From the cell containing the given text, extract its center point as (x, y) coordinate. 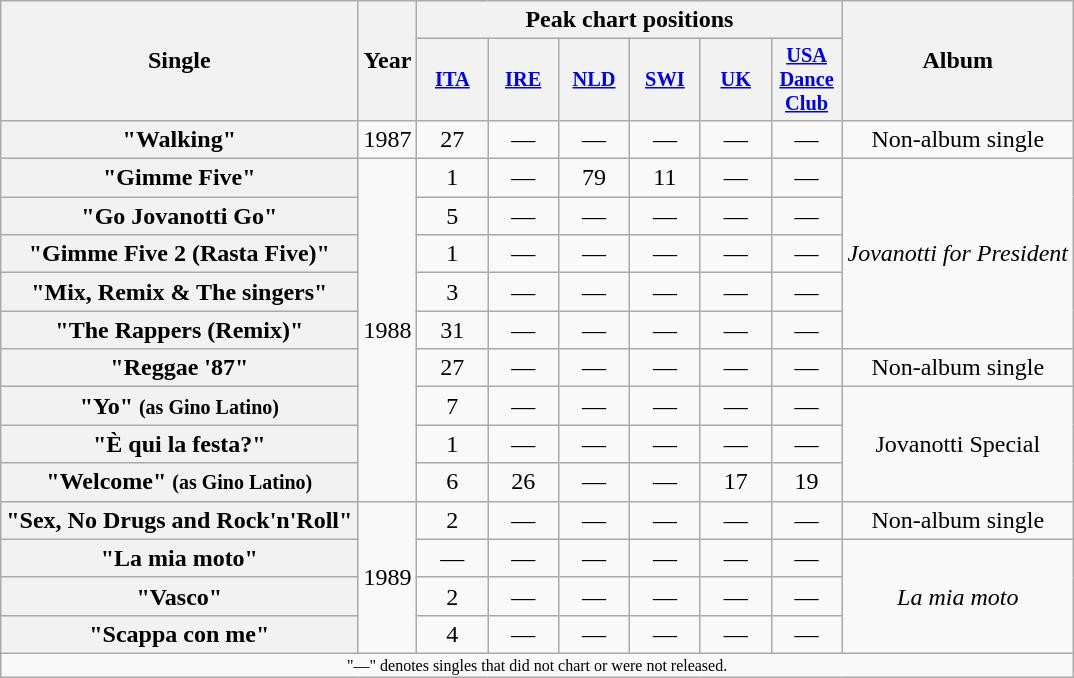
"La mia moto" (180, 558)
"Walking" (180, 139)
1988 (388, 330)
"—" denotes singles that did not chart or were not released. (538, 665)
"The Rappers (Remix)" (180, 330)
Jovanotti for President (958, 254)
"Sex, No Drugs and Rock'n'Roll" (180, 520)
"Mix, Remix & The singers" (180, 292)
ITA (452, 80)
1987 (388, 139)
5 (452, 216)
Peak chart positions (630, 20)
1989 (388, 577)
"Gimme Five" (180, 178)
26 (524, 482)
Jovanotti Special (958, 444)
"Scappa con me" (180, 634)
Year (388, 61)
"Gimme Five 2 (Rasta Five)" (180, 254)
11 (664, 178)
IRE (524, 80)
"Reggae '87" (180, 368)
"Vasco" (180, 596)
Album (958, 61)
NLD (594, 80)
"Yo" (as Gino Latino) (180, 406)
Single (180, 61)
19 (806, 482)
7 (452, 406)
UK (736, 80)
"Welcome" (as Gino Latino) (180, 482)
17 (736, 482)
"È qui la festa?" (180, 444)
6 (452, 482)
3 (452, 292)
31 (452, 330)
SWI (664, 80)
La mia moto (958, 596)
USA Dance Club (806, 80)
4 (452, 634)
79 (594, 178)
"Go Jovanotti Go" (180, 216)
